Output the [X, Y] coordinate of the center of the cell containing the given text.  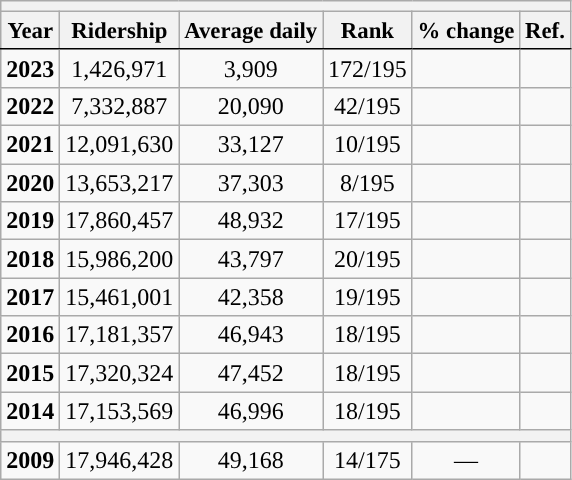
10/195 [368, 145]
Year [30, 31]
2014 [30, 411]
1,426,971 [120, 68]
Rank [368, 31]
47,452 [251, 373]
17,320,324 [120, 373]
3,909 [251, 68]
Ridership [120, 31]
2017 [30, 297]
49,168 [251, 460]
15,461,001 [120, 297]
2009 [30, 460]
8/195 [368, 183]
33,127 [251, 145]
15,986,200 [120, 259]
14/175 [368, 460]
42,358 [251, 297]
13,653,217 [120, 183]
2018 [30, 259]
20/195 [368, 259]
46,943 [251, 335]
2015 [30, 373]
2020 [30, 183]
46,996 [251, 411]
17,181,357 [120, 335]
17,946,428 [120, 460]
42/195 [368, 106]
19/195 [368, 297]
17/195 [368, 221]
2022 [30, 106]
37,303 [251, 183]
17,153,569 [120, 411]
7,332,887 [120, 106]
2023 [30, 68]
17,860,457 [120, 221]
2021 [30, 145]
2019 [30, 221]
20,090 [251, 106]
2016 [30, 335]
% change [466, 31]
Average daily [251, 31]
172/195 [368, 68]
Ref. [545, 31]
— [466, 460]
43,797 [251, 259]
12,091,630 [120, 145]
48,932 [251, 221]
